For the text-containing cell, return its midpoint in [x, y] coordinate format. 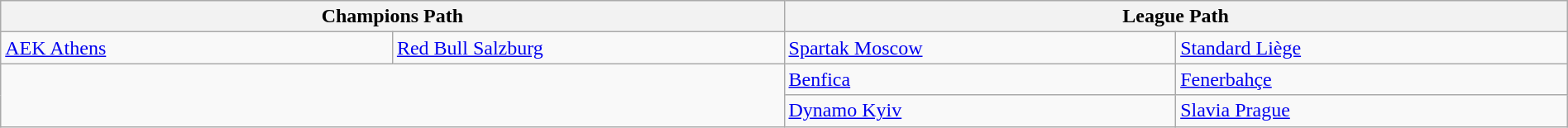
Fenerbahçe [1372, 79]
Spartak Moscow [980, 48]
League Path [1176, 17]
Dynamo Kyiv [980, 111]
Champions Path [392, 17]
Slavia Prague [1372, 111]
Benfica [980, 79]
Red Bull Salzburg [588, 48]
AEK Athens [197, 48]
Standard Liège [1372, 48]
